Scan for the cell matching the given text and deliver its (x, y) coordinate at center. 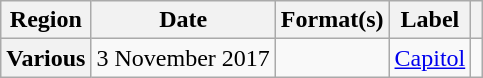
Capitol (430, 58)
Date (183, 20)
Region (46, 20)
3 November 2017 (183, 58)
Various (46, 58)
Format(s) (332, 20)
Label (430, 20)
